Output the [X, Y] coordinate of the center of the cell containing the given text.  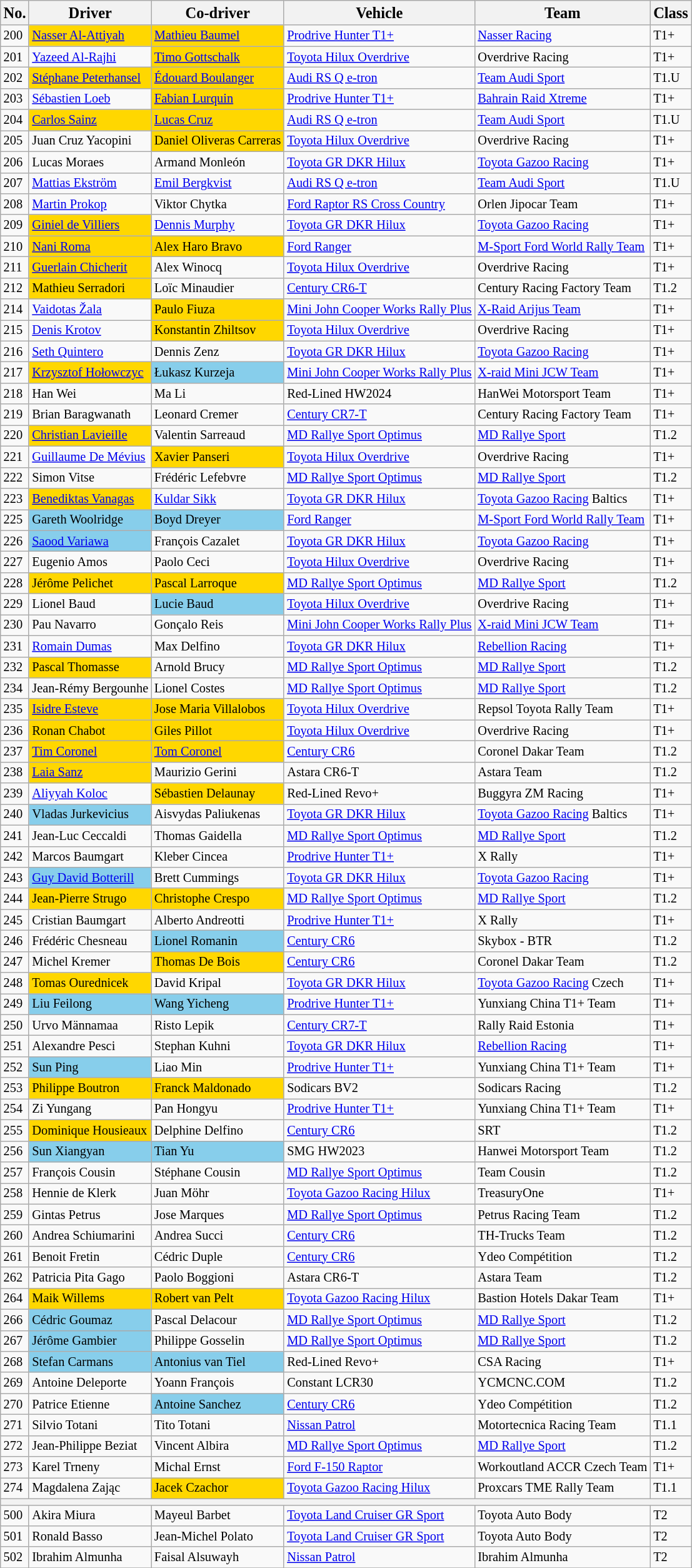
225 [15, 520]
247 [15, 962]
Century CR6-T [379, 288]
246 [15, 941]
237 [15, 751]
Lucas Moraes [90, 162]
Pan Hongyu [218, 1109]
Magdalena Zając [90, 1488]
Co-driver [218, 13]
Mayeul Barbet [218, 1515]
YCMCNC.COM [563, 1383]
248 [15, 983]
Carlos Sainz [90, 120]
Risto Lepik [218, 1025]
Sun Ping [90, 1067]
Laia Sanz [90, 772]
Liao Min [218, 1067]
259 [15, 1215]
500 [15, 1515]
Valentin Sarreaud [218, 435]
Maurizio Gerini [218, 772]
David Kripal [218, 983]
221 [15, 457]
Ronald Basso [90, 1536]
220 [15, 435]
Brett Cummings [218, 878]
No. [15, 13]
241 [15, 836]
Jean-Luc Ceccaldi [90, 836]
256 [15, 1151]
204 [15, 120]
Orlen Jipocar Team [563, 204]
Patrice Etienne [90, 1404]
Mathieu Serradori [90, 288]
TreasuryOne [563, 1193]
Nasser Al-Attiyah [90, 36]
Kleber Cincea [218, 857]
Max Delfino [218, 646]
206 [15, 162]
239 [15, 794]
Guillaume De Mévius [90, 457]
258 [15, 1193]
Vincent Albira [218, 1446]
Buggyra ZM Racing [563, 794]
Viktor Chytka [218, 204]
218 [15, 393]
Faisal Alsuwayh [218, 1557]
Denis Krotov [90, 330]
Mathieu Baumel [218, 36]
501 [15, 1536]
Andrea Schiumarini [90, 1235]
219 [15, 415]
Stéphane Peterhansel [90, 78]
267 [15, 1341]
Alex Haro Bravo [218, 246]
Wang Yicheng [218, 1004]
Alex Winocq [218, 267]
Andrea Succi [218, 1235]
Constant LCR30 [379, 1383]
Liu Feilong [90, 1004]
254 [15, 1109]
Class [670, 13]
269 [15, 1383]
Driver [90, 13]
273 [15, 1467]
231 [15, 646]
Delphine Delfino [218, 1130]
HanWei Motorsport Team [563, 393]
Martin Prokop [90, 204]
Cédric Goumaz [90, 1320]
SMG HW2023 [379, 1151]
Cristian Baumgart [90, 920]
261 [15, 1257]
Philippe Boutron [90, 1088]
223 [15, 498]
Seth Quintero [90, 352]
Yoann François [218, 1383]
Yazeed Al-Rajhi [90, 57]
201 [15, 57]
TH-Trucks Team [563, 1235]
Zi Yungang [90, 1109]
245 [15, 920]
255 [15, 1130]
228 [15, 583]
Benoit Fretin [90, 1257]
Pascal Larroque [218, 583]
Gonçalo Reis [218, 625]
274 [15, 1488]
Kuldar Sikk [218, 498]
Sun Xiangyan [90, 1151]
264 [15, 1298]
227 [15, 562]
Nasser Racing [563, 36]
226 [15, 541]
260 [15, 1235]
Jose Marques [218, 1215]
Boyd Dreyer [218, 520]
270 [15, 1404]
Bastion Hotels Dakar Team [563, 1298]
Lucie Baud [218, 604]
Tim Coronel [90, 751]
502 [15, 1557]
Romain Dumas [90, 646]
Dennis Zenz [218, 352]
Emil Bergkvist [218, 183]
242 [15, 857]
Christophe Crespo [218, 899]
Alexandre Pesci [90, 1046]
Team Cousin [563, 1172]
Jean-Philippe Beziat [90, 1446]
235 [15, 709]
253 [15, 1088]
Simon Vitse [90, 478]
Sébastien Delaunay [218, 794]
CSA Racing [563, 1362]
238 [15, 772]
Thomas De Bois [218, 962]
Pascal Delacour [218, 1320]
Guy David Botterill [90, 878]
Antoine Sanchez [218, 1404]
Lionel Costes [218, 688]
Gintas Petrus [90, 1215]
Tian Yu [218, 1151]
215 [15, 330]
Hennie de Klerk [90, 1193]
251 [15, 1046]
Frédéric Chesneau [90, 941]
Tito Totani [218, 1425]
Paolo Boggioni [218, 1278]
SRT [563, 1130]
Juan Cruz Yacopini [90, 141]
Daniel Oliveras Carreras [218, 141]
Gareth Woolridge [90, 520]
Team [563, 13]
Frédéric Lefebvre [218, 478]
Sébastien Loeb [90, 99]
211 [15, 267]
Vaidotas Žala [90, 310]
Cédric Duple [218, 1257]
Maik Willems [90, 1298]
Ma Li [218, 393]
Konstantin Zhiltsov [218, 330]
203 [15, 99]
266 [15, 1320]
Han Wei [90, 393]
Jacek Czachor [218, 1488]
Repsol Toyota Rally Team [563, 709]
François Cazalet [218, 541]
Michal Ernst [218, 1467]
216 [15, 352]
243 [15, 878]
Stefan Carmans [90, 1362]
222 [15, 478]
234 [15, 688]
271 [15, 1425]
Karel Trneny [90, 1467]
Brian Baragwanath [90, 415]
Lionel Romanin [218, 941]
Stéphane Cousin [218, 1172]
Vladas Jurkevicius [90, 814]
Christian Lavieille [90, 435]
Vehicle [379, 13]
214 [15, 310]
Silvio Totani [90, 1425]
272 [15, 1446]
Dennis Murphy [218, 225]
Giniel de Villiers [90, 225]
Dominique Housieaux [90, 1130]
244 [15, 899]
Juan Möhr [218, 1193]
202 [15, 78]
Guerlain Chicherit [90, 267]
Jérôme Gambier [90, 1341]
Eugenio Amos [90, 562]
Jean-Michel Polato [218, 1536]
Krzysztof Hołowczyc [90, 372]
Jean-Rémy Bergounhe [90, 688]
257 [15, 1172]
Motortecnica Racing Team [563, 1425]
Saood Variawa [90, 541]
Isidre Esteve [90, 709]
Benediktas Vanagas [90, 498]
Patricia Pita Gago [90, 1278]
Skybox - BTR [563, 941]
Pau Navarro [90, 625]
Lucas Cruz [218, 120]
Ford F-150 Raptor [379, 1467]
262 [15, 1278]
Ronan Chabot [90, 731]
Michel Kremer [90, 962]
François Cousin [90, 1172]
Robert van Pelt [218, 1298]
209 [15, 225]
Fabian Lurquin [218, 99]
Thomas Gaidella [218, 836]
Antonius van Tiel [218, 1362]
Jérôme Pelichet [90, 583]
240 [15, 814]
205 [15, 141]
Jose Maria Villalobos [218, 709]
Workoutland ACCR Czech Team [563, 1467]
230 [15, 625]
Akira Miura [90, 1515]
249 [15, 1004]
210 [15, 246]
Paulo Fiuza [218, 310]
Leonard Cremer [218, 415]
Pascal Thomasse [90, 667]
200 [15, 36]
229 [15, 604]
Arnold Brucy [218, 667]
Antoine Deleporte [90, 1383]
236 [15, 731]
Sodicars Racing [563, 1088]
Sodicars BV2 [379, 1088]
Nani Roma [90, 246]
Marcos Baumgart [90, 857]
Philippe Gosselin [218, 1341]
208 [15, 204]
207 [15, 183]
Alberto Andreotti [218, 920]
Giles Pillot [218, 731]
Hanwei Motorsport Team [563, 1151]
Xavier Panseri [218, 457]
Tomas Ourednicek [90, 983]
217 [15, 372]
Ford Raptor RS Cross Country [379, 204]
212 [15, 288]
Mattias Ekström [90, 183]
Armand Monleón [218, 162]
Petrus Racing Team [563, 1215]
Aliyyah Koloc [90, 794]
Bahrain Raid Xtreme [563, 99]
Łukasz Kurzeja [218, 372]
252 [15, 1067]
Franck Maldonado [218, 1088]
Aisvydas Paliukenas [218, 814]
Paolo Ceci [218, 562]
Loïc Minaudier [218, 288]
Timo Gottschalk [218, 57]
Toyota Gazoo Racing Czech [563, 983]
Jean-Pierre Strugo [90, 899]
X-Raid Arijus Team [563, 310]
268 [15, 1362]
Lionel Baud [90, 604]
Édouard Boulanger [218, 78]
Rally Raid Estonia [563, 1025]
Proxcars TME Rally Team [563, 1488]
Stephan Kuhni [218, 1046]
Urvo Männamaa [90, 1025]
Red-Lined HW2024 [379, 393]
250 [15, 1025]
Tom Coronel [218, 751]
232 [15, 667]
